Locate the cell with the specified text and output its (X, Y) center coordinate. 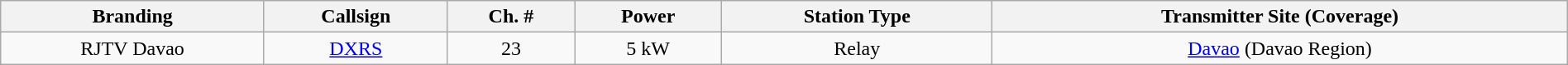
RJTV Davao (132, 48)
Branding (132, 17)
Relay (857, 48)
Transmitter Site (Coverage) (1280, 17)
Power (648, 17)
Station Type (857, 17)
23 (511, 48)
Davao (Davao Region) (1280, 48)
5 kW (648, 48)
Callsign (356, 17)
DXRS (356, 48)
Ch. # (511, 17)
